Locate the cell with the specified text and output its [x, y] center coordinate. 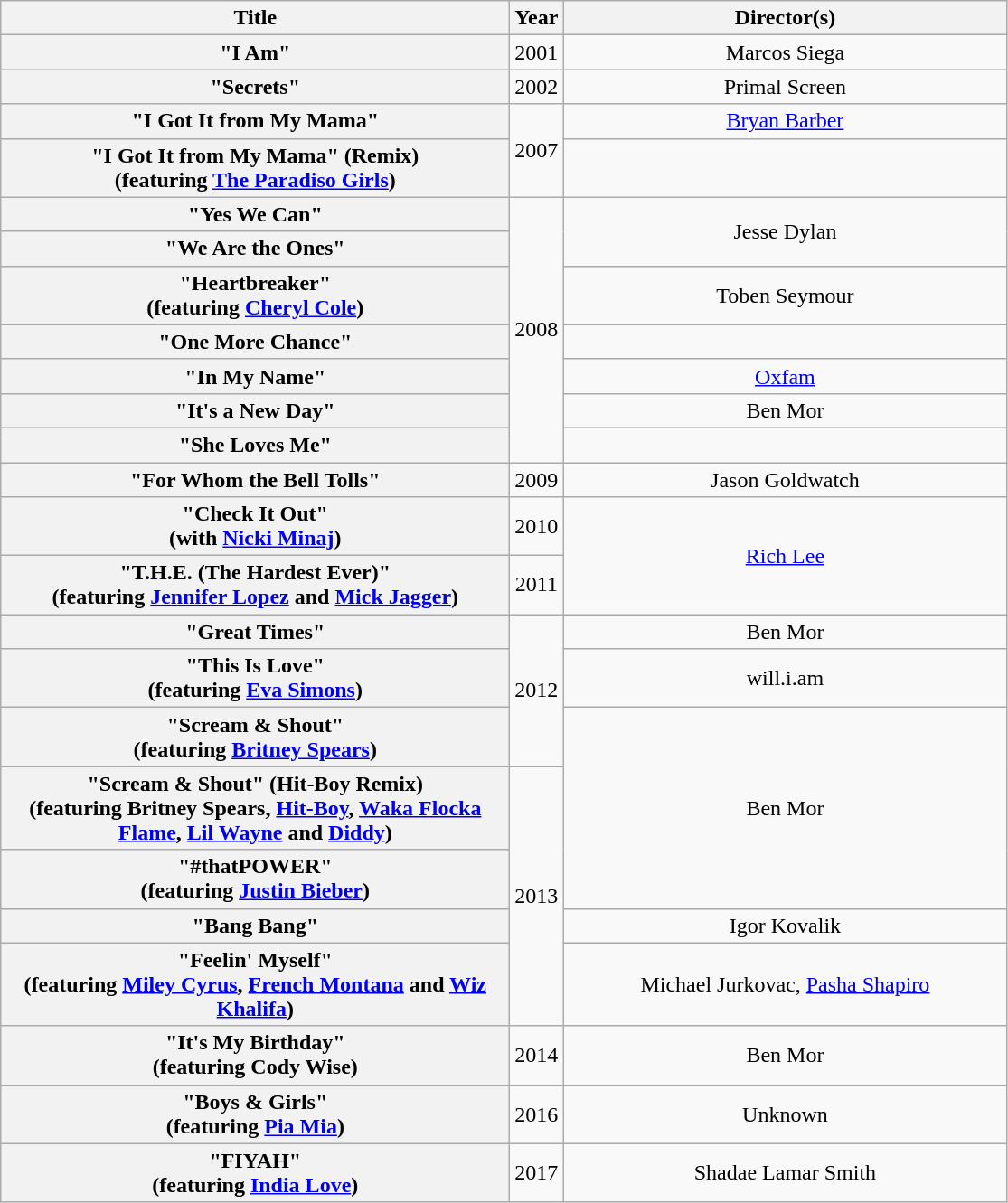
"Heartbreaker"(featuring Cheryl Cole) [255, 295]
Jason Goldwatch [785, 480]
Jesse Dylan [785, 231]
"Scream & Shout"(featuring Britney Spears) [255, 738]
"Scream & Shout" (Hit-Boy Remix)(featuring Britney Spears, Hit-Boy, Waka Flocka Flame, Lil Wayne and Diddy) [255, 808]
2017 [537, 1173]
"Secrets" [255, 87]
"For Whom the Bell Tolls" [255, 480]
2010 [537, 526]
2002 [537, 87]
"It's a New Day" [255, 410]
Director(s) [785, 18]
"Boys & Girls"(featuring Pia Mia) [255, 1114]
2009 [537, 480]
"#thatPOWER"(featuring Justin Bieber) [255, 879]
"She Loves Me" [255, 445]
"In My Name" [255, 376]
Bryan Barber [785, 121]
"FIYAH"(featuring India Love) [255, 1173]
"It's My Birthday"(featuring Cody Wise) [255, 1056]
Year [537, 18]
2012 [537, 691]
2013 [537, 897]
"I Got It from My Mama" [255, 121]
Toben Seymour [785, 295]
will.i.am [785, 678]
2007 [537, 150]
"T.H.E. (The Hardest Ever)"(featuring Jennifer Lopez and Mick Jagger) [255, 586]
"This Is Love"(featuring Eva Simons) [255, 678]
"I Am" [255, 52]
2014 [537, 1056]
"Bang Bang" [255, 926]
2008 [537, 329]
Shadae Lamar Smith [785, 1173]
2016 [537, 1114]
Igor Kovalik [785, 926]
"Check It Out"(with Nicki Minaj) [255, 526]
Title [255, 18]
Primal Screen [785, 87]
2001 [537, 52]
2011 [537, 586]
"I Got It from My Mama" (Remix)(featuring The Paradiso Girls) [255, 168]
Marcos Siega [785, 52]
"Yes We Can" [255, 214]
"Feelin' Myself"(featuring Miley Cyrus, French Montana and Wiz Khalifa) [255, 984]
Oxfam [785, 376]
"One More Chance" [255, 342]
Unknown [785, 1114]
Michael Jurkovac, Pasha Shapiro [785, 984]
Rich Lee [785, 556]
"We Are the Ones" [255, 249]
"Great Times" [255, 632]
